Output the (x, y) coordinate of the center of the cell containing the given text.  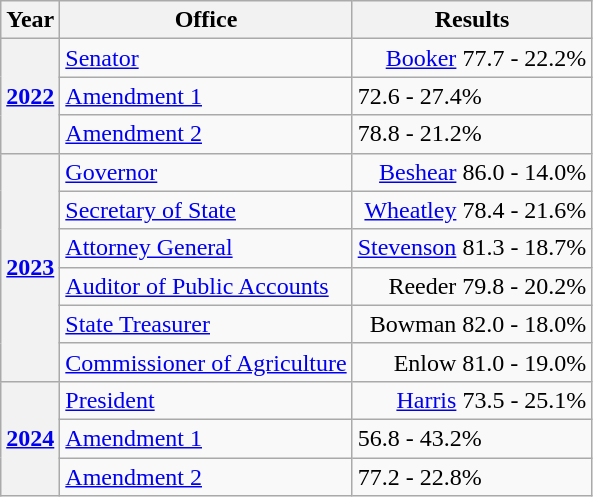
72.6 - 27.4% (472, 96)
Attorney General (206, 248)
State Treasurer (206, 324)
Bowman 82.0 - 18.0% (472, 324)
Beshear 86.0 - 14.0% (472, 172)
78.8 - 21.2% (472, 134)
Secretary of State (206, 210)
77.2 - 22.8% (472, 477)
Office (206, 20)
Commissioner of Agriculture (206, 362)
Reeder 79.8 - 20.2% (472, 286)
President (206, 400)
Stevenson 81.3 - 18.7% (472, 248)
Results (472, 20)
Governor (206, 172)
2022 (30, 96)
2023 (30, 267)
Senator (206, 58)
2024 (30, 438)
Year (30, 20)
Enlow 81.0 - 19.0% (472, 362)
Harris 73.5 - 25.1% (472, 400)
Booker 77.7 - 22.2% (472, 58)
Wheatley 78.4 - 21.6% (472, 210)
Auditor of Public Accounts (206, 286)
56.8 - 43.2% (472, 438)
